Pinpoint the cell where the given text exists, returning its [x, y] midpoint coordinate. 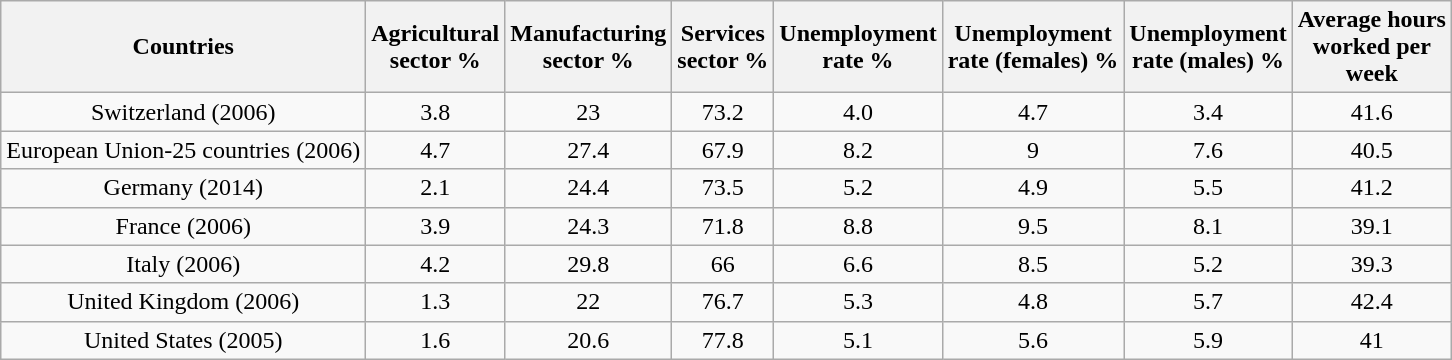
United States (2005) [184, 340]
4.9 [1033, 188]
8.2 [858, 150]
41.6 [1372, 112]
24.3 [588, 226]
5.6 [1033, 340]
France (2006) [184, 226]
2.1 [436, 188]
27.4 [588, 150]
42.4 [1372, 302]
8.5 [1033, 264]
76.7 [723, 302]
9.5 [1033, 226]
66 [723, 264]
71.8 [723, 226]
Services sector % [723, 47]
41.2 [1372, 188]
39.1 [1372, 226]
European Union-25 countries (2006) [184, 150]
Average hours worked per week [1372, 47]
Italy (2006) [184, 264]
41 [1372, 340]
23 [588, 112]
77.8 [723, 340]
Agricultural sector % [436, 47]
40.5 [1372, 150]
73.2 [723, 112]
39.3 [1372, 264]
5.3 [858, 302]
5.9 [1208, 340]
7.6 [1208, 150]
6.6 [858, 264]
4.0 [858, 112]
29.8 [588, 264]
Countries [184, 47]
Unemployment rate % [858, 47]
9 [1033, 150]
Switzerland (2006) [184, 112]
4.8 [1033, 302]
3.8 [436, 112]
Manufacturing sector % [588, 47]
73.5 [723, 188]
5.1 [858, 340]
4.2 [436, 264]
Germany (2014) [184, 188]
United Kingdom (2006) [184, 302]
22 [588, 302]
3.9 [436, 226]
8.8 [858, 226]
20.6 [588, 340]
8.1 [1208, 226]
24.4 [588, 188]
Unemployment rate (females) % [1033, 47]
1.3 [436, 302]
3.4 [1208, 112]
5.7 [1208, 302]
1.6 [436, 340]
5.5 [1208, 188]
67.9 [723, 150]
Unemployment rate (males) % [1208, 47]
